Extract the (x, y) coordinate from the center of the cell holding the provided text.  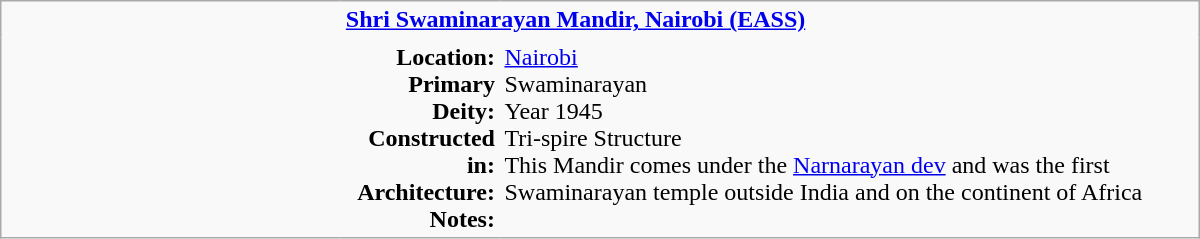
Location:Primary Deity:Constructed in:Architecture:Notes: (420, 138)
Shri Swaminarayan Mandir, Nairobi (EASS) (770, 20)
